Find where the given text appears and provide that cell's center as (x, y) coordinate. 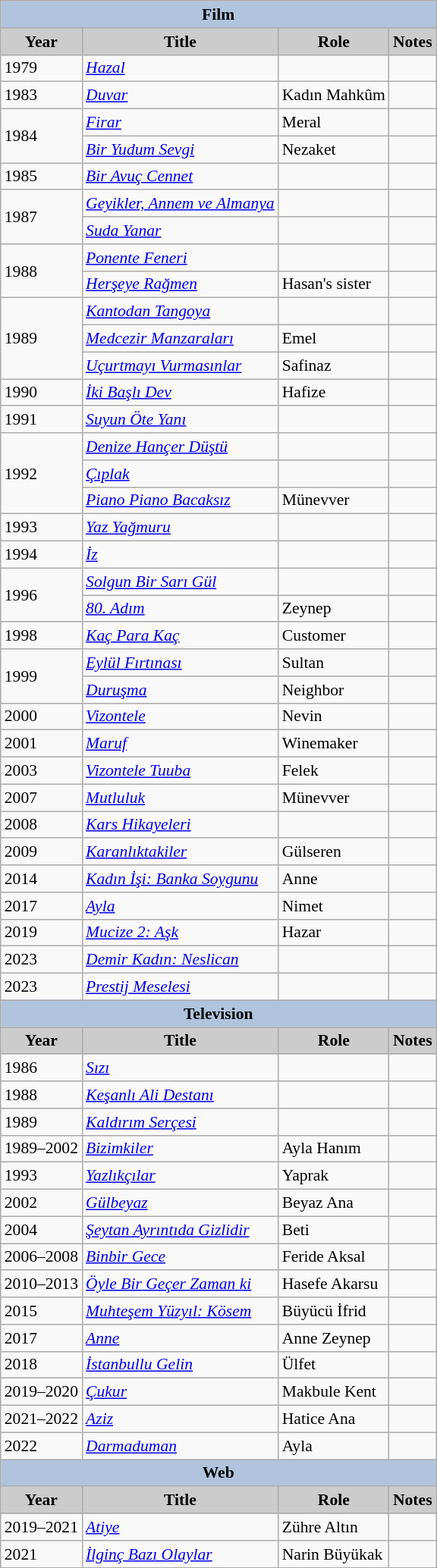
Ponente Feneri (181, 258)
Aziz (181, 1419)
1999 (41, 676)
Medcezir Manzaraları (181, 339)
Meral (334, 123)
Zühre Altın (334, 1527)
Makbule Kent (334, 1392)
Vizontele (181, 717)
Ülfet (334, 1365)
1986 (41, 1068)
İlginç Bazı Olaylar (181, 1554)
Television (218, 1014)
Hazar (334, 933)
1985 (41, 177)
1998 (41, 636)
Hazal (181, 68)
Vizontele Tuuba (181, 771)
2004 (41, 1230)
Anne Zeynep (334, 1338)
2010–2013 (41, 1284)
Suyun Öte Yanı (181, 420)
Narin Büyükak (334, 1554)
1991 (41, 420)
Bir Avuç Cennet (181, 177)
2001 (41, 744)
1996 (41, 594)
Sultan (334, 663)
Çukur (181, 1392)
Ayla Hanım (334, 1149)
Kadın İşi: Banka Soygunu (181, 879)
Nimet (334, 906)
2003 (41, 771)
Atiye (181, 1527)
Hatice Ana (334, 1419)
2021 (41, 1554)
Gülseren (334, 852)
1990 (41, 393)
Gülbeyaz (181, 1203)
2019–2021 (41, 1527)
Solgun Bir Sarı Gül (181, 582)
2022 (41, 1446)
1979 (41, 68)
Winemaker (334, 744)
Nevin (334, 717)
Web (218, 1473)
Film (218, 14)
Çıplak (181, 474)
Hasefe Akarsu (334, 1284)
1983 (41, 96)
Demir Kadın: Neslican (181, 960)
Felek (334, 771)
2014 (41, 879)
2021–2022 (41, 1419)
Denize Hançer Düştü (181, 447)
Yaprak (334, 1176)
2002 (41, 1203)
2008 (41, 825)
Yaz Yağmuru (181, 528)
Prestij Meselesi (181, 987)
Şeytan Ayrıntıda Gizlidir (181, 1230)
Uçurtmayı Vurmasınlar (181, 365)
Karanlıktakiler (181, 852)
Customer (334, 636)
Kadın Mahkûm (334, 96)
Sızı (181, 1068)
Yazlıkçılar (181, 1176)
Eylül Fırtınası (181, 663)
2015 (41, 1311)
2009 (41, 852)
Herşeye Rağmen (181, 284)
Mucize 2: Aşk (181, 933)
Kaldırım Serçesi (181, 1122)
Piano Piano Bacaksız (181, 500)
Keşanlı Ali Destanı (181, 1095)
80. Adım (181, 609)
Kaç Para Kaç (181, 636)
2018 (41, 1365)
Hafize (334, 393)
2007 (41, 798)
Kars Hikayeleri (181, 825)
Öyle Bir Geçer Zaman ki (181, 1284)
Beyaz Ana (334, 1203)
Nezaket (334, 149)
İki Başlı Dev (181, 393)
İstanbullu Gelin (181, 1365)
Firar (181, 123)
Duvar (181, 96)
Duruşma (181, 690)
2006–2008 (41, 1257)
1992 (41, 473)
Büyücü İfrid (334, 1311)
2019 (41, 933)
Suda Yanar (181, 230)
Mutluluk (181, 798)
Hasan's sister (334, 284)
Beti (334, 1230)
İz (181, 555)
Muhteşem Yüzyıl: Kösem (181, 1311)
1989–2002 (41, 1149)
Bizimkiler (181, 1149)
2019–2020 (41, 1392)
Geyikler, Annem ve Almanya (181, 204)
2000 (41, 717)
1984 (41, 136)
1994 (41, 555)
Feride Aksal (334, 1257)
Kantodan Tangoya (181, 312)
Maruf (181, 744)
Neighbor (334, 690)
Darmaduman (181, 1446)
1987 (41, 217)
Bir Yudum Sevgi (181, 149)
Zeynep (334, 609)
Safinaz (334, 365)
Binbir Gece (181, 1257)
Emel (334, 339)
